Return (X, Y) of the center of cell containing provided text 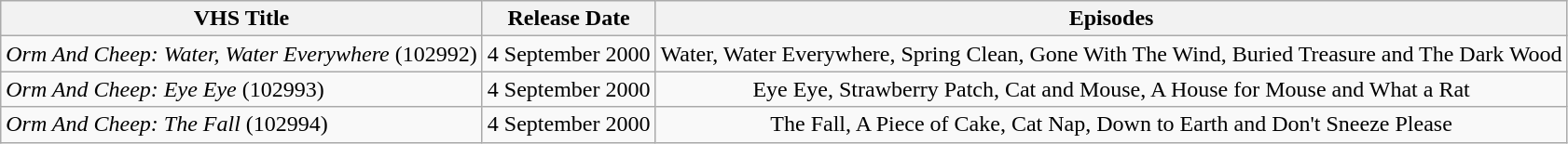
Orm And Cheep: Eye Eye (102993) (242, 89)
Water, Water Everywhere, Spring Clean, Gone With The Wind, Buried Treasure and The Dark Wood (1111, 54)
Episodes (1111, 19)
Orm And Cheep: Water, Water Everywhere (102992) (242, 54)
VHS Title (242, 19)
Release Date (569, 19)
Orm And Cheep: The Fall (102994) (242, 124)
Eye Eye, Strawberry Patch, Cat and Mouse, A House for Mouse and What a Rat (1111, 89)
The Fall, A Piece of Cake, Cat Nap, Down to Earth and Don't Sneeze Please (1111, 124)
